Capture the cell that displays the provided text and extract its (x, y) central coordinate. 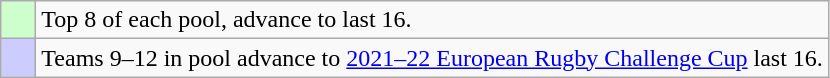
Top 8 of each pool, advance to last 16. (432, 20)
Teams 9–12 in pool advance to 2021–22 European Rugby Challenge Cup last 16. (432, 58)
